Determine the [X, Y] coordinate at the center of the cell enclosing the given text.  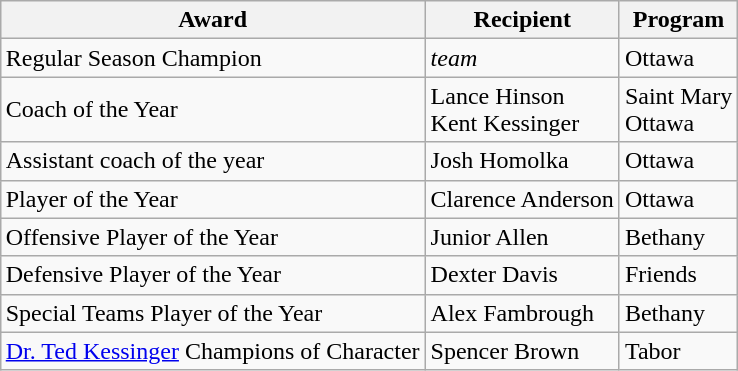
Saint MaryOttawa [678, 110]
Spencer Brown [522, 351]
Program [678, 20]
Recipient [522, 20]
Award [212, 20]
Special Teams Player of the Year [212, 313]
Tabor [678, 351]
Dr. Ted Kessinger Champions of Character [212, 351]
Assistant coach of the year [212, 161]
Player of the Year [212, 199]
Lance HinsonKent Kessinger [522, 110]
Friends [678, 275]
Regular Season Champion [212, 58]
Junior Allen [522, 237]
Coach of the Year [212, 110]
Defensive Player of the Year [212, 275]
Offensive Player of the Year [212, 237]
Clarence Anderson [522, 199]
Dexter Davis [522, 275]
team [522, 58]
Josh Homolka [522, 161]
Alex Fambrough [522, 313]
